Locate the cell with the specified text and output its [X, Y] center coordinate. 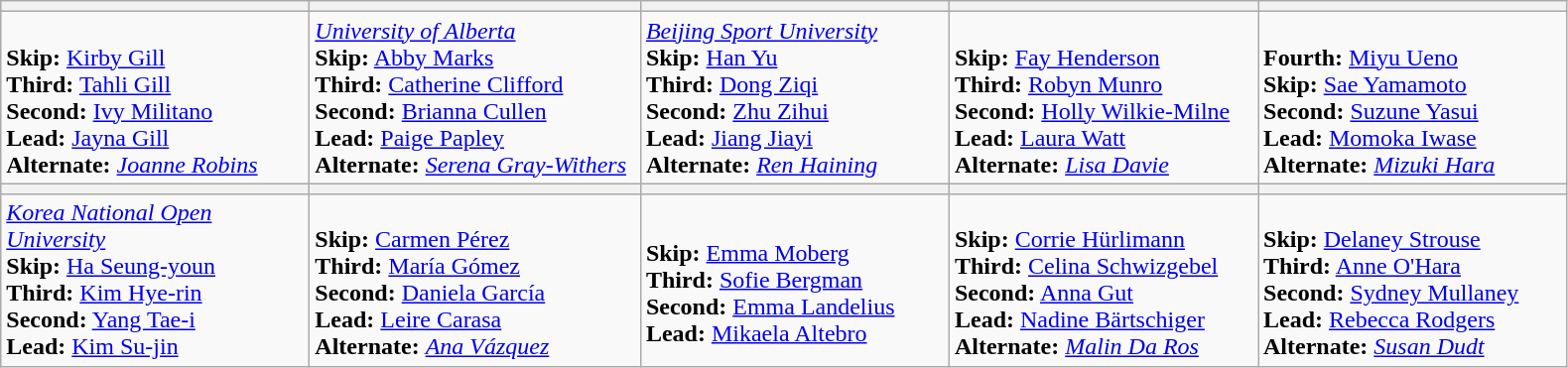
Skip: Corrie Hürlimann Third: Celina Schwizgebel Second: Anna Gut Lead: Nadine Bärtschiger Alternate: Malin Da Ros [1104, 280]
Skip: Fay Henderson Third: Robyn Munro Second: Holly Wilkie-Milne Lead: Laura Watt Alternate: Lisa Davie [1104, 97]
University of AlbertaSkip: Abby Marks Third: Catherine Clifford Second: Brianna Cullen Lead: Paige Papley Alternate: Serena Gray-Withers [475, 97]
Beijing Sport UniversitySkip: Han Yu Third: Dong Ziqi Second: Zhu Zihui Lead: Jiang Jiayi Alternate: Ren Haining [794, 97]
Skip: Emma Moberg Third: Sofie Bergman Second: Emma Landelius Lead: Mikaela Altebro [794, 280]
Skip: Carmen Pérez Third: María Gómez Second: Daniela García Lead: Leire Carasa Alternate: Ana Vázquez [475, 280]
Korea National Open UniversitySkip: Ha Seung-youn Third: Kim Hye-rin Second: Yang Tae-i Lead: Kim Su-jin [155, 280]
Skip: Delaney Strouse Third: Anne O'Hara Second: Sydney Mullaney Lead: Rebecca Rodgers Alternate: Susan Dudt [1413, 280]
Fourth: Miyu Ueno Skip: Sae Yamamoto Second: Suzune Yasui Lead: Momoka Iwase Alternate: Mizuki Hara [1413, 97]
Skip: Kirby Gill Third: Tahli Gill Second: Ivy Militano Lead: Jayna Gill Alternate: Joanne Robins [155, 97]
